Find where the given text appears and provide that cell's center as (X, Y) coordinate. 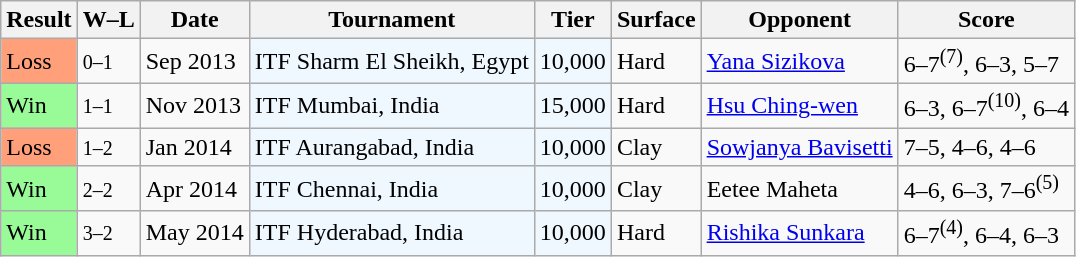
Apr 2014 (194, 188)
ITF Aurangabad, India (392, 147)
ITF Hyderabad, India (392, 234)
0–1 (108, 62)
1–2 (108, 147)
6–3, 6–7(10), 6–4 (986, 106)
Tier (572, 20)
6–7(7), 6–3, 5–7 (986, 62)
Result (39, 20)
7–5, 4–6, 4–6 (986, 147)
Date (194, 20)
ITF Chennai, India (392, 188)
15,000 (572, 106)
Hsu Ching-wen (800, 106)
Surface (656, 20)
2–2 (108, 188)
3–2 (108, 234)
Opponent (800, 20)
Sep 2013 (194, 62)
ITF Mumbai, India (392, 106)
W–L (108, 20)
May 2014 (194, 234)
Tournament (392, 20)
Rishika Sunkara (800, 234)
Sowjanya Bavisetti (800, 147)
Score (986, 20)
Yana Sizikova (800, 62)
1–1 (108, 106)
Nov 2013 (194, 106)
ITF Sharm El Sheikh, Egypt (392, 62)
6–7(4), 6–4, 6–3 (986, 234)
4–6, 6–3, 7–6(5) (986, 188)
Eetee Maheta (800, 188)
Jan 2014 (194, 147)
